Provide the [x, y] coordinate of the cell's center where the given text is located.  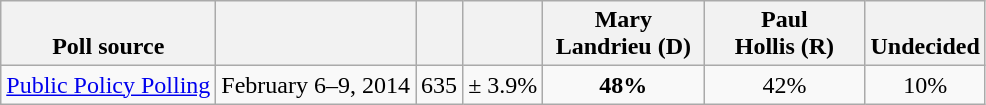
Public Policy Polling [108, 85]
MaryLandrieu (D) [624, 34]
48% [624, 85]
PaulHollis (R) [784, 34]
Undecided [925, 34]
Poll source [108, 34]
± 3.9% [503, 85]
10% [925, 85]
635 [440, 85]
42% [784, 85]
February 6–9, 2014 [316, 85]
